Capture the cell that displays the provided text and extract its [x, y] central coordinate. 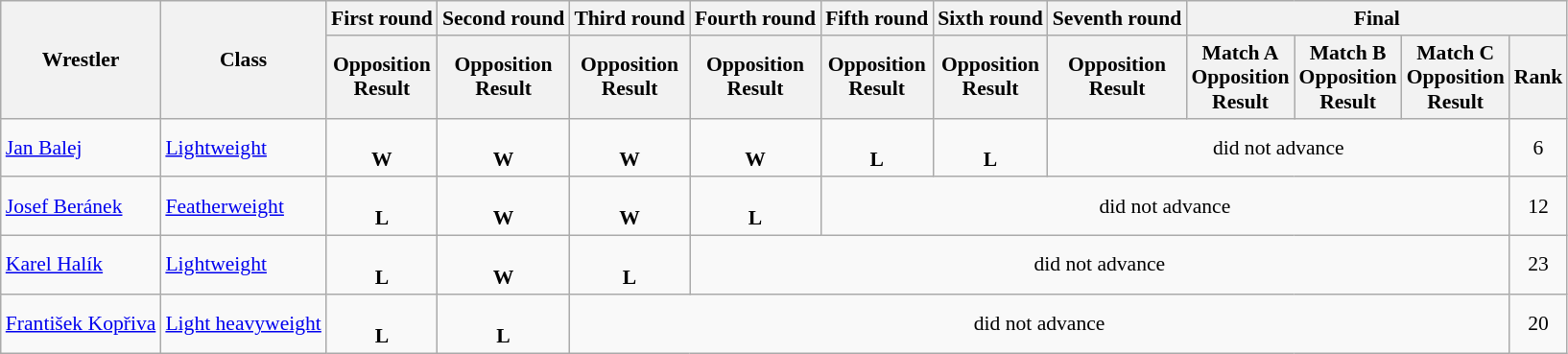
Josef Beránek [81, 207]
23 [1539, 265]
6 [1539, 148]
Wrestler [81, 59]
Second round [504, 18]
Class [244, 59]
Rank [1539, 77]
Light heavyweight [244, 324]
František Kopřiva [81, 324]
Fourth round [755, 18]
20 [1539, 324]
Sixth round [990, 18]
Fifth round [877, 18]
Karel Halík [81, 265]
Match COppositionResult [1456, 77]
Match BOppositionResult [1348, 77]
Match AOppositionResult [1240, 77]
12 [1539, 207]
Final [1376, 18]
Seventh round [1117, 18]
Third round [630, 18]
Featherweight [244, 207]
First round [382, 18]
Jan Balej [81, 148]
